Pinpoint the cell where the given text exists, returning its [X, Y] midpoint coordinate. 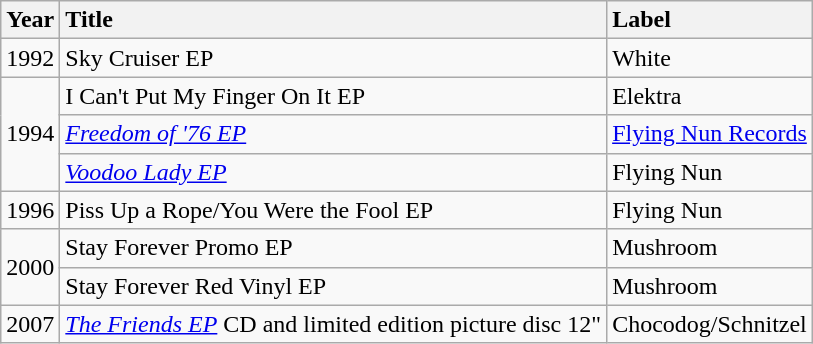
Piss Up a Rope/You Were the Fool EP [334, 210]
Freedom of '76 EP [334, 134]
Chocodog/Schnitzel [710, 324]
Year [30, 20]
Label [710, 20]
1994 [30, 134]
2000 [30, 267]
2007 [30, 324]
1992 [30, 58]
Stay Forever Promo EP [334, 248]
Title [334, 20]
I Can't Put My Finger On It EP [334, 96]
Elektra [710, 96]
Flying Nun Records [710, 134]
Voodoo Lady EP [334, 172]
Stay Forever Red Vinyl EP [334, 286]
The Friends EP CD and limited edition picture disc 12" [334, 324]
1996 [30, 210]
Sky Cruiser EP [334, 58]
White [710, 58]
